Provide the [X, Y] coordinate of the cell's center where the given text is located.  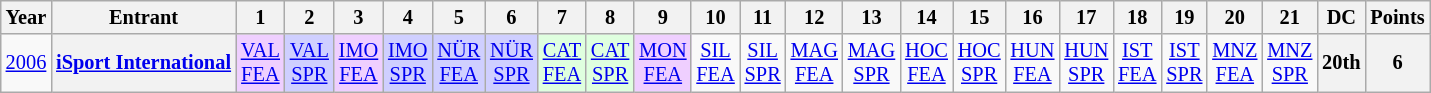
13 [872, 17]
HOCFEA [926, 63]
HUNFEA [1033, 63]
SILFEA [715, 63]
4 [408, 17]
HUNSPR [1086, 63]
Points [1397, 17]
14 [926, 17]
MAGSPR [872, 63]
MONFEA [662, 63]
MNZSPR [1290, 63]
HOCSPR [980, 63]
12 [814, 17]
3 [358, 17]
9 [662, 17]
NÜRSPR [512, 63]
18 [1137, 17]
5 [458, 17]
2 [310, 17]
21 [1290, 17]
ISTFEA [1137, 63]
1 [260, 17]
7 [562, 17]
MAGFEA [814, 63]
Entrant [144, 17]
15 [980, 17]
NÜRFEA [458, 63]
19 [1184, 17]
2006 [26, 63]
10 [715, 17]
IMOSPR [408, 63]
17 [1086, 17]
Year [26, 17]
SILSPR [763, 63]
DC [1341, 17]
16 [1033, 17]
CATFEA [562, 63]
iSport International [144, 63]
8 [610, 17]
11 [763, 17]
ISTSPR [1184, 63]
CATSPR [610, 63]
MNZFEA [1234, 63]
VALSPR [310, 63]
20 [1234, 17]
VALFEA [260, 63]
IMOFEA [358, 63]
20th [1341, 63]
